Provide the [x, y] coordinate of the cell's center where the given text is located.  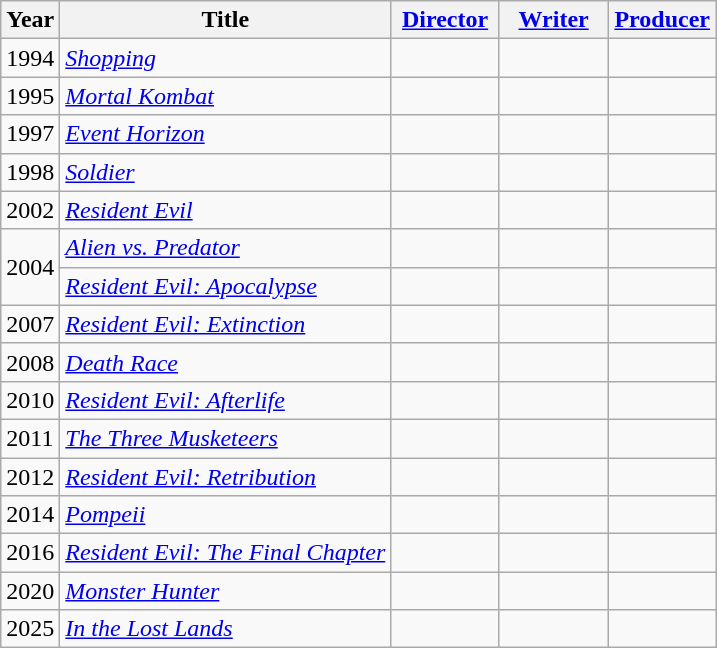
Writer [554, 20]
The Three Musketeers [226, 438]
Soldier [226, 172]
Event Horizon [226, 134]
1994 [30, 58]
Pompeii [226, 515]
1997 [30, 134]
Resident Evil: Afterlife [226, 400]
2008 [30, 362]
2012 [30, 477]
2002 [30, 210]
2020 [30, 591]
Year [30, 20]
Monster Hunter [226, 591]
2004 [30, 267]
Alien vs. Predator [226, 248]
1995 [30, 96]
In the Lost Lands [226, 629]
2025 [30, 629]
Shopping [226, 58]
Mortal Kombat [226, 96]
Resident Evil: Extinction [226, 324]
Resident Evil: Apocalypse [226, 286]
1998 [30, 172]
Title [226, 20]
Producer [662, 20]
2007 [30, 324]
2011 [30, 438]
Resident Evil: The Final Chapter [226, 553]
2016 [30, 553]
Resident Evil: Retribution [226, 477]
2010 [30, 400]
Director [446, 20]
Resident Evil [226, 210]
2014 [30, 515]
Death Race [226, 362]
